For the text-containing cell, return its midpoint in [x, y] coordinate format. 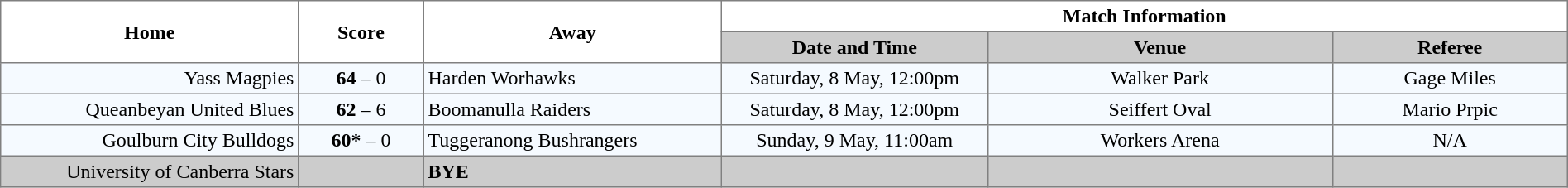
Mario Prpic [1450, 109]
Sunday, 9 May, 11:00am [854, 141]
Workers Arena [1159, 141]
Home [150, 31]
Venue [1159, 47]
Goulburn City Bulldogs [150, 141]
62 – 6 [361, 109]
Score [361, 31]
Away [572, 31]
Match Information [1145, 17]
N/A [1450, 141]
University of Canberra Stars [150, 171]
Tuggeranong Bushrangers [572, 141]
Gage Miles [1450, 79]
Seiffert Oval [1159, 109]
Date and Time [854, 47]
Referee [1450, 47]
Harden Worhawks [572, 79]
BYE [572, 171]
Boomanulla Raiders [572, 109]
Walker Park [1159, 79]
60* – 0 [361, 141]
Yass Magpies [150, 79]
64 – 0 [361, 79]
Queanbeyan United Blues [150, 109]
